Extract the (x, y) coordinate from the center of the cell holding the provided text.  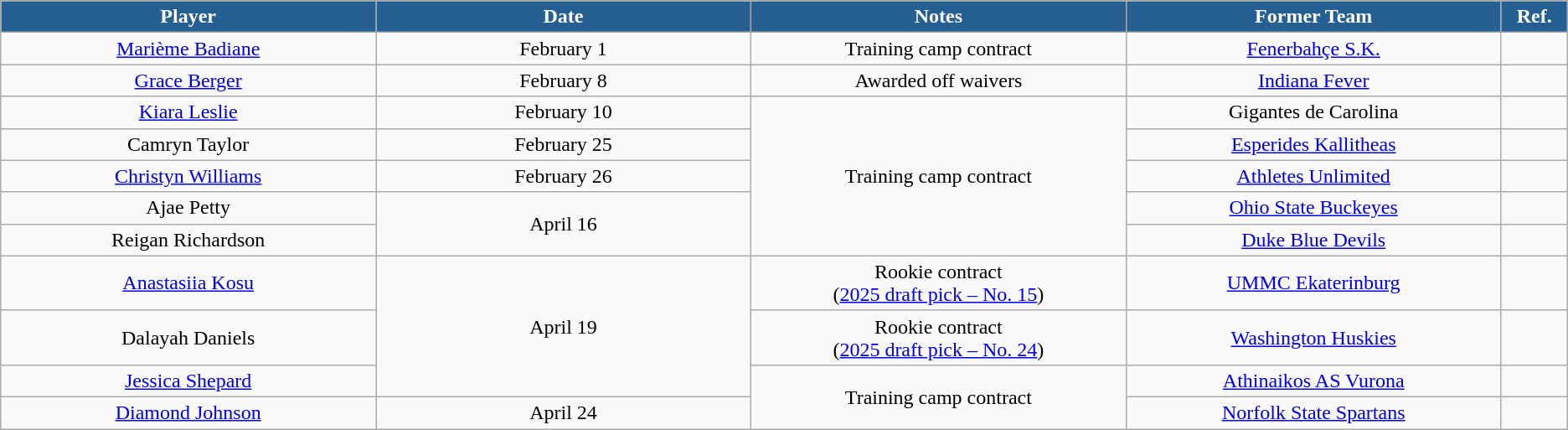
Indiana Fever (1313, 80)
Washington Huskies (1313, 337)
Camryn Taylor (188, 144)
Diamond Johnson (188, 412)
Norfolk State Spartans (1313, 412)
Anastasiia Kosu (188, 283)
Fenerbahçe S.K. (1313, 49)
April 19 (564, 326)
Awarded off waivers (938, 80)
Athinaikos AS Vurona (1313, 381)
Kiara Leslie (188, 112)
Gigantes de Carolina (1313, 112)
Reigan Richardson (188, 240)
February 1 (564, 49)
Marième Badiane (188, 49)
Ajae Petty (188, 208)
April 24 (564, 412)
Christyn Williams (188, 176)
Former Team (1313, 17)
UMMC Ekaterinburg (1313, 283)
Player (188, 17)
Notes (938, 17)
Rookie contract(2025 draft pick – No. 24) (938, 337)
February 10 (564, 112)
Esperides Kallitheas (1313, 144)
February 26 (564, 176)
Dalayah Daniels (188, 337)
Duke Blue Devils (1313, 240)
Grace Berger (188, 80)
Rookie contract(2025 draft pick – No. 15) (938, 283)
Ref. (1534, 17)
Jessica Shepard (188, 381)
Date (564, 17)
Athletes Unlimited (1313, 176)
February 25 (564, 144)
February 8 (564, 80)
Ohio State Buckeyes (1313, 208)
April 16 (564, 224)
